Provide the (X, Y) coordinate of the cell's center where the given text is located.  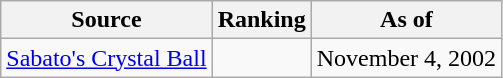
November 4, 2002 (406, 58)
Sabato's Crystal Ball (106, 58)
Ranking (262, 20)
Source (106, 20)
As of (406, 20)
